Scan for the cell matching the given text and deliver its [x, y] coordinate at center. 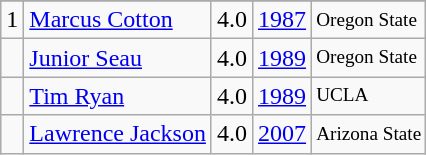
Lawrence Jackson [118, 134]
1 [12, 20]
Arizona State [369, 134]
UCLA [369, 96]
1987 [282, 20]
Tim Ryan [118, 96]
Junior Seau [118, 58]
Marcus Cotton [118, 20]
2007 [282, 134]
